Search for the cell housing the specified text and yield its [X, Y] center coordinate. 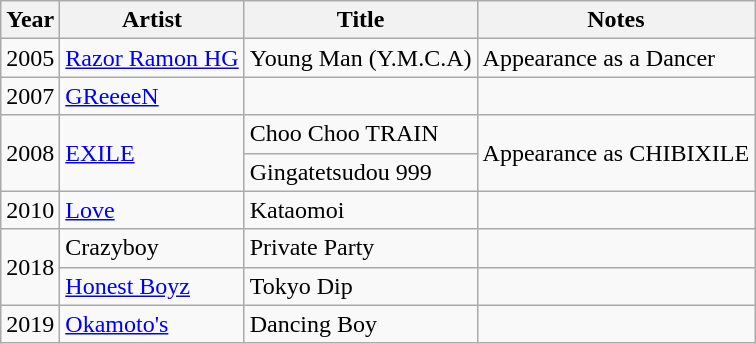
GReeeeN [152, 96]
Notes [616, 20]
Choo Choo TRAIN [360, 134]
2019 [30, 324]
Appearance as a Dancer [616, 58]
Young Man (Y.M.C.A) [360, 58]
Love [152, 210]
Kataomoi [360, 210]
2018 [30, 267]
EXILE [152, 153]
Private Party [360, 248]
Tokyo Dip [360, 286]
Razor Ramon HG [152, 58]
Title [360, 20]
2008 [30, 153]
Crazyboy [152, 248]
2010 [30, 210]
Appearance as CHIBIXILE [616, 153]
Artist [152, 20]
Gingatetsudou 999 [360, 172]
Okamoto's [152, 324]
Honest Boyz [152, 286]
2005 [30, 58]
2007 [30, 96]
Dancing Boy [360, 324]
Year [30, 20]
